Detect which cell encompasses the target text, then output its (x, y) center coordinate. 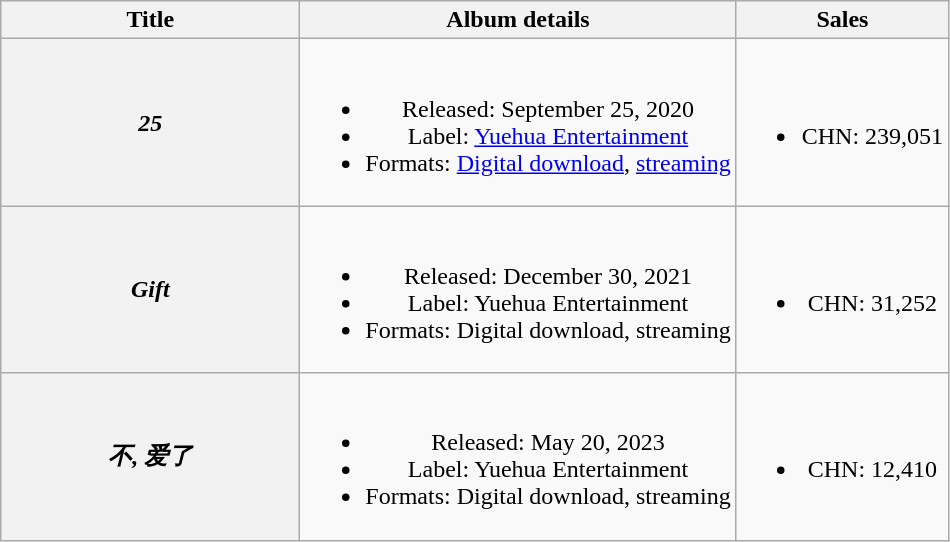
Gift (150, 290)
CHN: 31,252 (842, 290)
25 (150, 122)
Album details (518, 20)
Released: December 30, 2021Label: Yuehua EntertainmentFormats: Digital download, streaming (518, 290)
Sales (842, 20)
Title (150, 20)
不, 爱了 (150, 456)
CHN: 239,051 (842, 122)
Released: May 20, 2023Label: Yuehua EntertainmentFormats: Digital download, streaming (518, 456)
CHN: 12,410 (842, 456)
Released: September 25, 2020Label: Yuehua EntertainmentFormats: Digital download, streaming (518, 122)
